Pinpoint the cell where the given text exists, returning its [X, Y] midpoint coordinate. 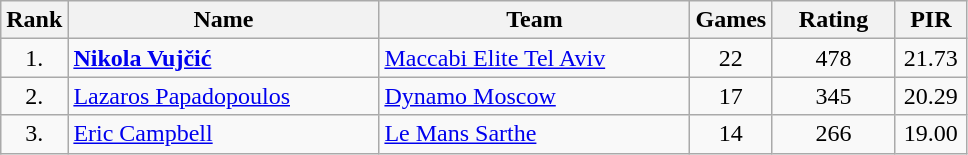
Nikola Vujčić [224, 58]
22 [731, 58]
Games [731, 20]
Rating [834, 20]
3. [34, 134]
Le Mans Sarthe [534, 134]
19.00 [930, 134]
Lazaros Papadopoulos [224, 96]
266 [834, 134]
17 [731, 96]
14 [731, 134]
345 [834, 96]
Eric Campbell [224, 134]
Name [224, 20]
Team [534, 20]
1. [34, 58]
Maccabi Elite Tel Aviv [534, 58]
2. [34, 96]
Rank [34, 20]
Dynamo Moscow [534, 96]
21.73 [930, 58]
PIR [930, 20]
478 [834, 58]
20.29 [930, 96]
